Return the [x, y] coordinate for the center point of the cell that contains the specified text.  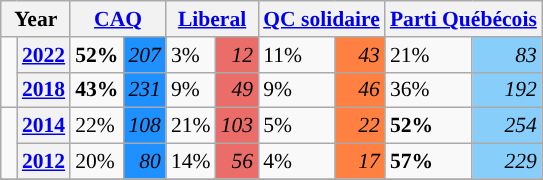
2018 [44, 90]
57% [428, 162]
229 [507, 162]
46 [360, 90]
49 [238, 90]
231 [144, 90]
3% [191, 55]
22 [360, 126]
11% [296, 55]
103 [238, 126]
14% [191, 162]
5% [296, 126]
108 [144, 126]
Parti Québécois [464, 19]
43 [360, 55]
20% [96, 162]
4% [296, 162]
22% [96, 126]
12 [238, 55]
CAQ [118, 19]
254 [507, 126]
192 [507, 90]
2022 [44, 55]
56 [238, 162]
QC solidaire [322, 19]
2014 [44, 126]
43% [96, 90]
2012 [44, 162]
80 [144, 162]
Year [36, 19]
Liberal [212, 19]
83 [507, 55]
207 [144, 55]
17 [360, 162]
36% [428, 90]
